Output the (X, Y) coordinate of the center of the cell containing the given text.  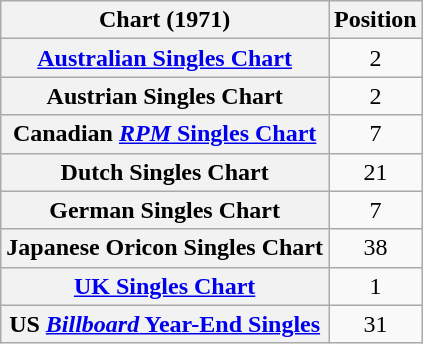
Austrian Singles Chart (165, 96)
Position (375, 20)
31 (375, 324)
1 (375, 286)
UK Singles Chart (165, 286)
Dutch Singles Chart (165, 172)
German Singles Chart (165, 210)
Chart (1971) (165, 20)
US Billboard Year-End Singles (165, 324)
Australian Singles Chart (165, 58)
Canadian RPM Singles Chart (165, 134)
21 (375, 172)
Japanese Oricon Singles Chart (165, 248)
38 (375, 248)
